Return (X, Y) of the center of cell containing provided text 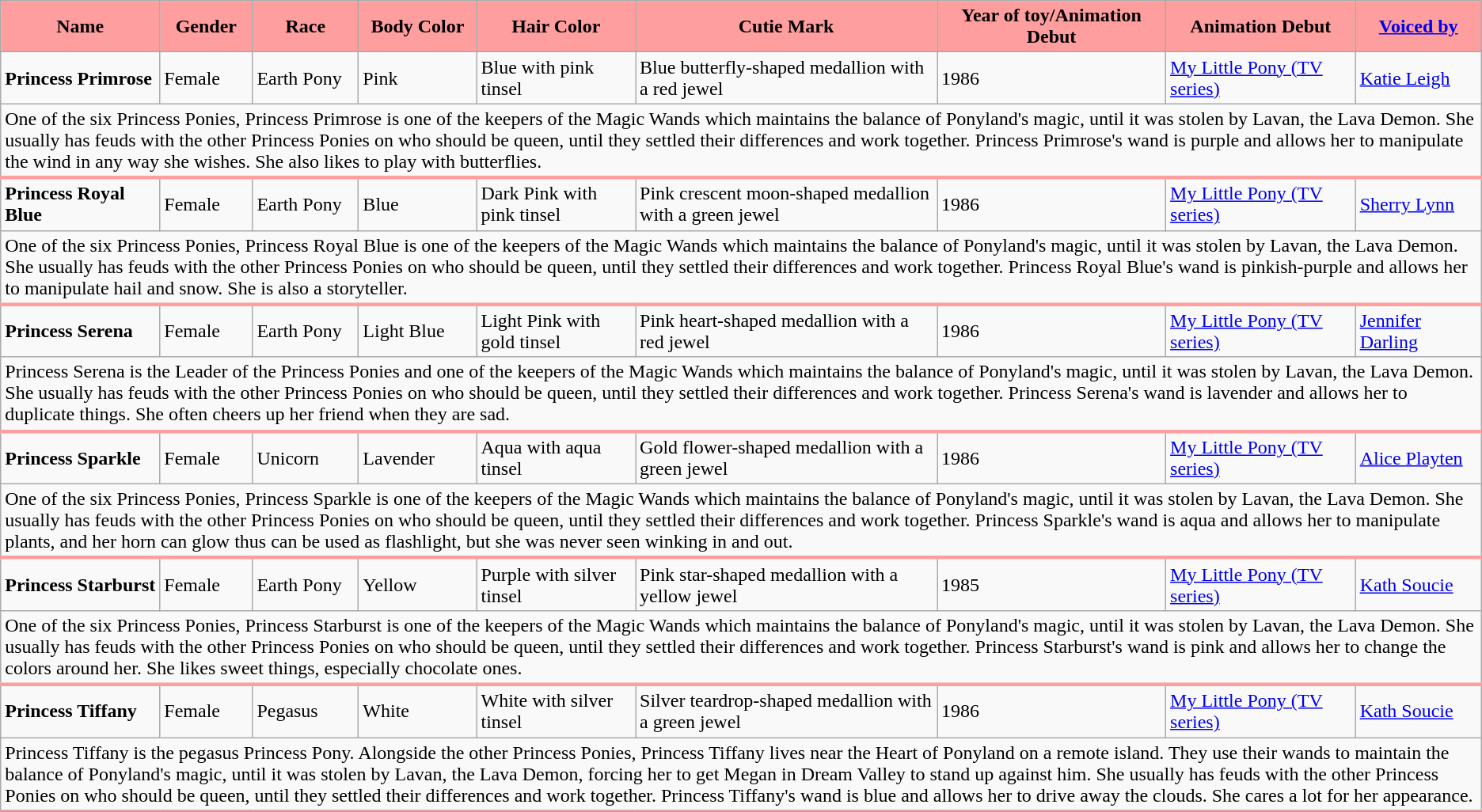
Princess Primrose (81, 78)
Pink star-shaped medallion with a yellow jewel (787, 584)
Yellow (418, 584)
Aqua with aqua tinsel (556, 457)
Race (306, 27)
Alice Playten (1419, 457)
Light Blue (418, 331)
Dark Pink with pink tinsel (556, 204)
Hair Color (556, 27)
Princess Royal Blue (81, 204)
Animation Debut (1261, 27)
Lavender (418, 457)
Katie Leigh (1419, 78)
Blue (418, 204)
Voiced by (1419, 27)
Princess Starburst (81, 584)
Gold flower-shaped medallion with a green jewel (787, 457)
Body Color (418, 27)
Gender (206, 27)
Purple with silver tinsel (556, 584)
White with silver tinsel (556, 711)
Pegasus (306, 711)
Princess Serena (81, 331)
Princess Tiffany (81, 711)
Light Pink with gold tinsel (556, 331)
Unicorn (306, 457)
1985 (1051, 584)
Sherry Lynn (1419, 204)
Year of toy/Animation Debut (1051, 27)
Pink (418, 78)
Princess Sparkle (81, 457)
Pink crescent moon-shaped medallion with a green jewel (787, 204)
Jennifer Darling (1419, 331)
Name (81, 27)
Blue with pink tinsel (556, 78)
Cutie Mark (787, 27)
Blue butterfly-shaped medallion with a red jewel (787, 78)
Pink heart-shaped medallion with a red jewel (787, 331)
Silver teardrop-shaped medallion with a green jewel (787, 711)
White (418, 711)
